For the text-containing cell, return its midpoint in [X, Y] coordinate format. 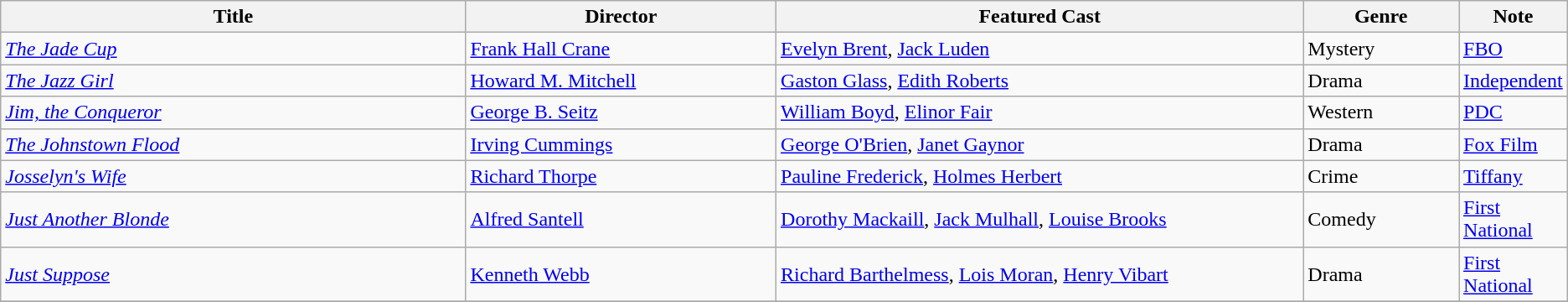
The Jade Cup [233, 49]
Irving Cummings [622, 144]
Director [622, 17]
Featured Cast [1040, 17]
Richard Thorpe [622, 176]
George B. Seitz [622, 112]
Gaston Glass, Edith Roberts [1040, 81]
Note [1514, 17]
Tiffany [1514, 176]
Crime [1381, 176]
Dorothy Mackaill, Jack Mulhall, Louise Brooks [1040, 220]
FBO [1514, 49]
George O'Brien, Janet Gaynor [1040, 144]
Frank Hall Crane [622, 49]
Genre [1381, 17]
Josselyn's Wife [233, 176]
William Boyd, Elinor Fair [1040, 112]
Kenneth Webb [622, 273]
Just Suppose [233, 273]
PDC [1514, 112]
Western [1381, 112]
Pauline Frederick, Holmes Herbert [1040, 176]
Howard M. Mitchell [622, 81]
Independent [1514, 81]
Mystery [1381, 49]
The Jazz Girl [233, 81]
Title [233, 17]
The Johnstown Flood [233, 144]
Jim, the Conqueror [233, 112]
Alfred Santell [622, 220]
Just Another Blonde [233, 220]
Comedy [1381, 220]
Fox Film [1514, 144]
Richard Barthelmess, Lois Moran, Henry Vibart [1040, 273]
Evelyn Brent, Jack Luden [1040, 49]
